Detect which cell encompasses the target text, then output its [X, Y] center coordinate. 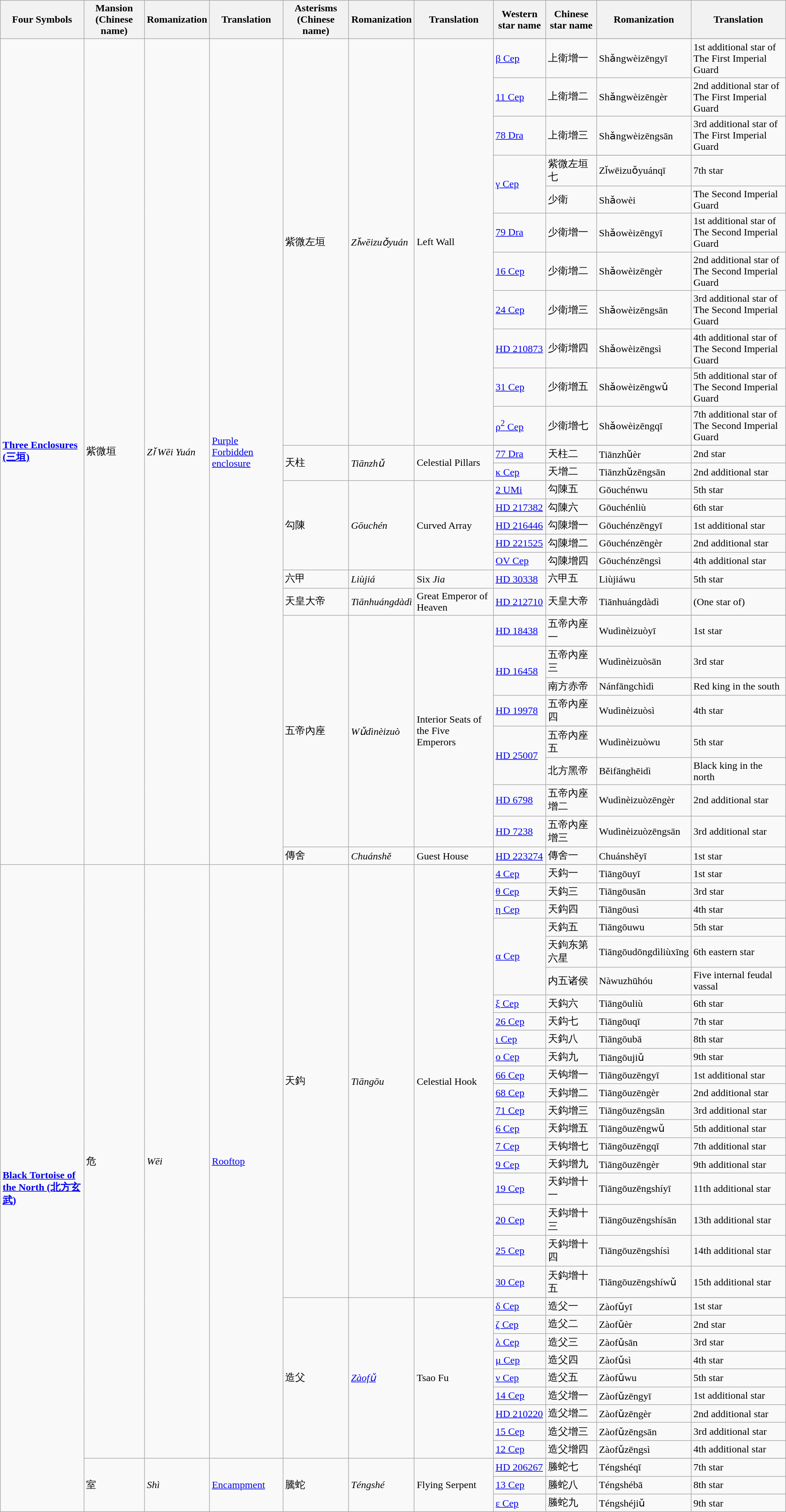
Shǎowèizēngsān [644, 310]
Wudìnèizuòyī [644, 631]
26 Cep [520, 1021]
77 Dra [520, 454]
勾陳五 [571, 490]
14th additional star [738, 1251]
Zàofǔzēngèr [644, 1413]
11 Cep [520, 97]
Nánfāngchìdì [644, 687]
Four Symbols [42, 20]
少衛增五 [571, 387]
2 UMi [520, 490]
Mansion (Chinese name) [114, 20]
Zàofǔzēngyī [644, 1396]
13th additional star [738, 1220]
天鈎增五 [571, 1129]
天鈎五 [571, 927]
HD 7238 [520, 831]
Téngshéqī [644, 1467]
The Second Imperial Guard [738, 200]
Shì [177, 1485]
Zàofǔzēngsì [644, 1449]
Wǔdìnèizuò [381, 731]
7 Cep [520, 1146]
Tiāngōubā [644, 1039]
Six Jia [454, 579]
HD 223274 [520, 856]
Gōuchénzēngyī [644, 525]
六甲 [316, 579]
HD 216446 [520, 525]
δ Cep [520, 1307]
ε Cep [520, 1503]
β Cep [520, 58]
HD 18438 [520, 631]
Zàofǔyī [644, 1307]
Shǎowèizēngèr [644, 271]
勾陳增四 [571, 561]
紫微左垣七 [571, 170]
γ Cep [520, 184]
Gōuchénwu [644, 490]
Gōuchénliù [644, 508]
λ Cep [520, 1342]
20 Cep [520, 1220]
Great Emperor of Heaven [454, 602]
五帝內座一 [571, 631]
Tiāngōuzēngqī [644, 1146]
31 Cep [520, 387]
25 Cep [520, 1251]
ξ Cep [520, 1004]
天鈎增十五 [571, 1282]
HD 206267 [520, 1467]
Zǐ Wēi Yuán [177, 452]
30 Cep [520, 1282]
造父五 [571, 1378]
五帝內座三 [571, 662]
HD 30338 [520, 579]
Chinese star name [571, 20]
天鈎增三 [571, 1110]
5th additional star [738, 1129]
Zàofǔsì [644, 1361]
Tiānzhǔ [381, 462]
Tiāngōuzēngshíyī [644, 1189]
Shǎowèizēngqī [644, 426]
71 Cep [520, 1110]
14 Cep [520, 1396]
Left Wall [454, 242]
68 Cep [520, 1093]
6th eastern star [738, 952]
Shǎngwèizēngèr [644, 97]
Tiāngōuzēngsān [644, 1110]
Gōuchénzēngèr [644, 543]
造父增二 [571, 1413]
Rooftop [246, 1162]
天鈎七 [571, 1021]
造父三 [571, 1342]
Téngshé [381, 1485]
Tiāngōuliù [644, 1004]
造父 [316, 1378]
天鉤东第六星 [571, 952]
7th additional star of The Second Imperial Guard [738, 426]
造父四 [571, 1361]
Gōuchénzēngsì [644, 561]
南方赤帝 [571, 687]
少衛增七 [571, 426]
Encampment [246, 1485]
ι Cep [520, 1039]
66 Cep [520, 1075]
Shǎowèizēngwǔ [644, 387]
Zàofǔ [381, 1378]
HD 6798 [520, 800]
3rd additional star of The First Imperial Guard [738, 136]
ν Cep [520, 1378]
Tiāngōuzēngshísì [644, 1251]
2nd additional star of The Second Imperial Guard [738, 271]
五帝內座增二 [571, 800]
勾陳六 [571, 508]
Tiāngōudōngdìliùxīng [644, 952]
Tsao Fu [454, 1378]
Tiāngōuzēngwǔ [644, 1129]
危 [114, 1162]
η Cep [520, 910]
紫微垣 [114, 452]
Celestial Pillars [454, 462]
五帝內座 [316, 731]
Tiāngōujiǔ [644, 1058]
HD 210220 [520, 1413]
Téngshéjiǔ [644, 1503]
Purple Forbidden enclosure [246, 452]
11th additional star [738, 1189]
Guest House [454, 856]
Red king in the south [738, 687]
9 Cep [520, 1164]
HD 16458 [520, 671]
上衛增一 [571, 58]
15 Cep [520, 1432]
天鈎一 [571, 874]
Tiāngōuyī [644, 874]
Zàofǔsān [644, 1342]
Wudìnèizuòsì [644, 711]
Běifānghēidì [644, 771]
Shǎowèizēngsì [644, 348]
Wudìnèizuòzēngèr [644, 800]
Liùjiáwu [644, 579]
Black king in the north [738, 771]
Liùjiá [381, 579]
HD 25007 [520, 755]
少衛增四 [571, 348]
少衛 [571, 200]
κ Cep [520, 472]
天鈎三 [571, 891]
15th additional star [738, 1282]
α Cep [520, 956]
Tiānzhǔzēngsān [644, 472]
Interior Seats of the Five Emperors [454, 731]
天柱二 [571, 454]
天鈎六 [571, 1004]
造父二 [571, 1324]
螣蛇八 [571, 1486]
六甲五 [571, 579]
天鈎四 [571, 910]
Shǎngwèizēngyī [644, 58]
9th additional star [738, 1164]
24 Cep [520, 310]
螣蛇七 [571, 1467]
造父增三 [571, 1432]
Tiāngōusān [644, 891]
天钩增一 [571, 1075]
造父增四 [571, 1449]
3rd additional star of The Second Imperial Guard [738, 310]
Tiāngōu [381, 1081]
Shǎngwèizēngsān [644, 136]
Tiāngōuqī [644, 1021]
μ Cep [520, 1361]
Tiāngōuzēngyī [644, 1075]
78 Dra [520, 136]
Celestial Hook [454, 1081]
傳舍一 [571, 856]
7th additional star [738, 1146]
Tiānzhǔèr [644, 454]
上衛增三 [571, 136]
Flying Serpent [454, 1485]
Zàofǔèr [644, 1324]
Zàofǔwu [644, 1378]
16 Cep [520, 271]
五帝內座五 [571, 742]
19 Cep [520, 1189]
Wudìnèizuòwu [644, 742]
Gōuchén [381, 525]
Zǐwēizuǒyuánqī [644, 170]
天鈎九 [571, 1058]
五帝內座增三 [571, 831]
Chuánshě [381, 856]
13 Cep [520, 1486]
Zàofǔzēngsān [644, 1432]
天鈎增十三 [571, 1220]
天钩增七 [571, 1146]
Shǎowèi [644, 200]
Wēi [177, 1162]
天鈎增十四 [571, 1251]
2nd additional star of The First Imperial Guard [738, 97]
Tiāngōuzēngshíwǔ [644, 1282]
Nàwuzhūhóu [644, 981]
HD 221525 [520, 543]
HD 217382 [520, 508]
Wudìnèizuòsān [644, 662]
天鈎增十一 [571, 1189]
HD 19978 [520, 711]
造父一 [571, 1307]
Tiāngōusì [644, 910]
室 [114, 1485]
天鈎八 [571, 1039]
少衛增三 [571, 310]
傳舍 [316, 856]
勾陳 [316, 525]
OV Cep [520, 561]
Five internal feudal vassal [738, 981]
4th additional star of The Second Imperial Guard [738, 348]
Chuánshěyī [644, 856]
(One star of) [738, 602]
1st additional star of The First Imperial Guard [738, 58]
Zǐwēizuǒyuán [381, 242]
内五诸侯 [571, 981]
天鈎 [316, 1081]
螣蛇九 [571, 1503]
天柱 [316, 462]
12 Cep [520, 1449]
6 Cep [520, 1129]
五帝內座四 [571, 711]
θ Cep [520, 891]
勾陳增二 [571, 543]
Three Enclosures (三垣) [42, 452]
少衛增一 [571, 232]
天增二 [571, 472]
Wudìnèizuòzēngsān [644, 831]
ζ Cep [520, 1324]
79 Dra [520, 232]
4 Cep [520, 874]
Téngshébā [644, 1486]
Black Tortoise of the North (北方玄武) [42, 1188]
Asterisms (Chinese name) [316, 20]
上衛增二 [571, 97]
Curved Array [454, 525]
1st additional star of The Second Imperial Guard [738, 232]
Tiāngōuzēngshísān [644, 1220]
紫微左垣 [316, 242]
HD 210873 [520, 348]
北方黑帝 [571, 771]
HD 212710 [520, 602]
ρ2 Cep [520, 426]
Shǎowèizēngyī [644, 232]
少衛增二 [571, 271]
勾陳增一 [571, 525]
天鈎增九 [571, 1164]
Western star name [520, 20]
天鈎增二 [571, 1093]
造父增一 [571, 1396]
5th additional star of The Second Imperial Guard [738, 387]
騰蛇 [316, 1485]
ο Cep [520, 1058]
Tiāngōuwu [644, 927]
